Find where the given text appears and provide that cell's center as [x, y] coordinate. 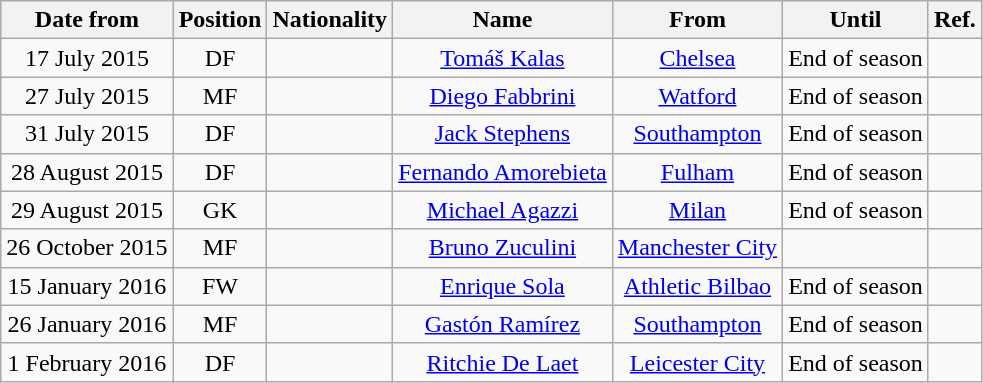
Ref. [954, 20]
Position [220, 20]
Name [503, 20]
27 July 2015 [87, 96]
28 August 2015 [87, 172]
29 August 2015 [87, 210]
26 October 2015 [87, 248]
Chelsea [697, 58]
FW [220, 286]
Date from [87, 20]
From [697, 20]
Fulham [697, 172]
Ritchie De Laet [503, 362]
Milan [697, 210]
31 July 2015 [87, 134]
Manchester City [697, 248]
GK [220, 210]
1 February 2016 [87, 362]
15 January 2016 [87, 286]
Enrique Sola [503, 286]
Nationality [330, 20]
Diego Fabbrini [503, 96]
17 July 2015 [87, 58]
Athletic Bilbao [697, 286]
Fernando Amorebieta [503, 172]
Bruno Zuculini [503, 248]
Leicester City [697, 362]
Jack Stephens [503, 134]
Until [856, 20]
Watford [697, 96]
Michael Agazzi [503, 210]
26 January 2016 [87, 324]
Gastón Ramírez [503, 324]
Tomáš Kalas [503, 58]
